Search for the cell housing the specified text and yield its (X, Y) center coordinate. 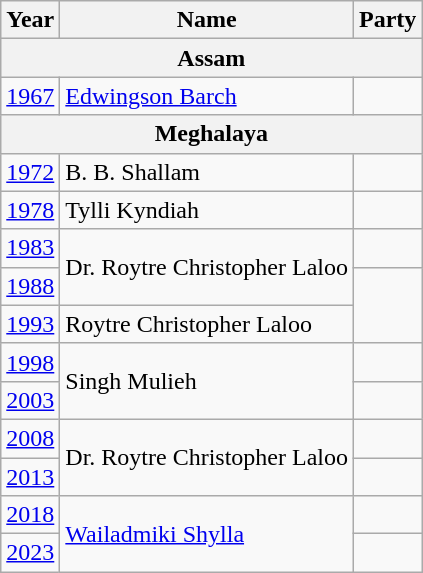
2013 (30, 477)
1983 (30, 248)
Roytre Christopher Laloo (207, 324)
Edwingson Barch (207, 96)
1978 (30, 210)
Party (388, 20)
Meghalaya (212, 134)
1972 (30, 172)
Year (30, 20)
Singh Mulieh (207, 381)
2023 (30, 553)
1988 (30, 286)
2003 (30, 400)
2018 (30, 515)
B. B. Shallam (207, 172)
1993 (30, 324)
Tylli Kyndiah (207, 210)
2008 (30, 438)
Assam (212, 58)
Wailadmiki Shylla (207, 534)
1998 (30, 362)
Name (207, 20)
1967 (30, 96)
